Search for the cell housing the specified text and yield its (X, Y) center coordinate. 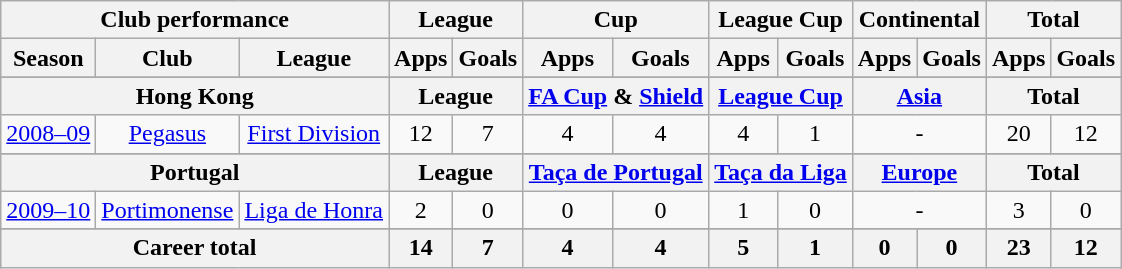
Club (168, 58)
20 (1018, 134)
2 (421, 210)
Season (48, 58)
Taça da Liga (781, 172)
Pegasus (168, 134)
2009–10 (48, 210)
Asia (919, 96)
Taça de Portugal (616, 172)
Continental (919, 20)
Career total (195, 248)
FA Cup & Shield (616, 96)
Europe (919, 172)
14 (421, 248)
Portimonense (168, 210)
2008–09 (48, 134)
Portugal (195, 172)
Hong Kong (195, 96)
Club performance (195, 20)
23 (1018, 248)
First Division (314, 134)
Cup (616, 20)
Liga de Honra (314, 210)
5 (744, 248)
3 (1018, 210)
